Locate the cell with the specified text and output its [x, y] center coordinate. 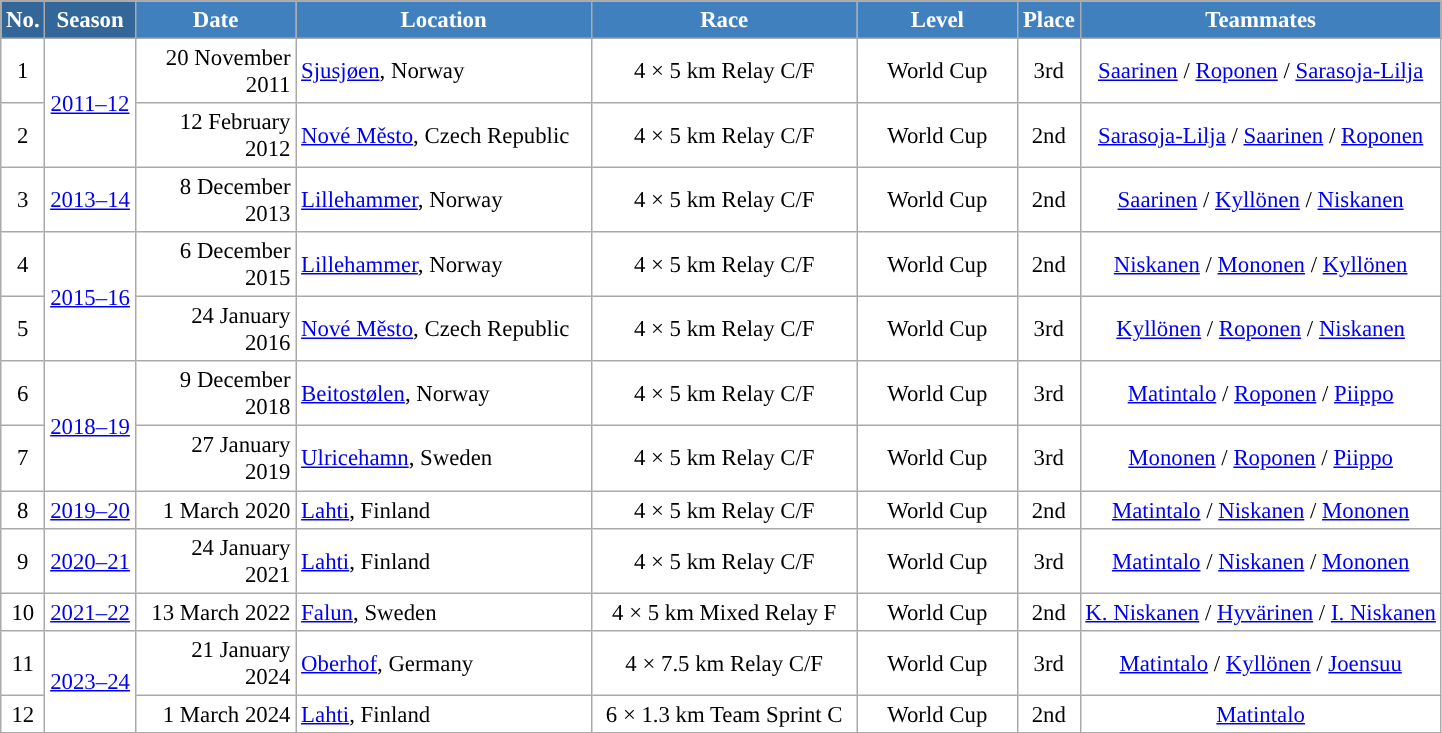
Season [90, 20]
11 [23, 662]
No. [23, 20]
8 [23, 510]
4 × 7.5 km Relay C/F [724, 662]
2018–19 [90, 426]
5 [23, 330]
2020–21 [90, 560]
Saarinen / Kyllönen / Niskanen [1260, 200]
Location [444, 20]
Level [938, 20]
Teammates [1260, 20]
K. Niskanen / Hyvärinen / I. Niskanen [1260, 612]
Niskanen / Mononen / Kyllönen [1260, 264]
2015–16 [90, 296]
13 March 2022 [216, 612]
Place [1049, 20]
Matintalo [1260, 714]
Beitostølen, Norway [444, 394]
9 December 2018 [216, 394]
12 [23, 714]
24 January 2021 [216, 560]
1 March 2020 [216, 510]
2021–22 [90, 612]
Sarasoja-Lilja / Saarinen / Roponen [1260, 136]
Race [724, 20]
10 [23, 612]
3 [23, 200]
1 March 2024 [216, 714]
27 January 2019 [216, 458]
2 [23, 136]
Sjusjøen, Norway [444, 72]
24 January 2016 [216, 330]
7 [23, 458]
Kyllönen / Roponen / Niskanen [1260, 330]
2019–20 [90, 510]
21 January 2024 [216, 662]
6 [23, 394]
6 December 2015 [216, 264]
9 [23, 560]
Oberhof, Germany [444, 662]
2011–12 [90, 104]
Saarinen / Roponen / Sarasoja-Lilja [1260, 72]
4 [23, 264]
2023–24 [90, 681]
Falun, Sweden [444, 612]
4 × 5 km Mixed Relay F [724, 612]
Mononen / Roponen / Piippo [1260, 458]
20 November 2011 [216, 72]
1 [23, 72]
2013–14 [90, 200]
Matintalo / Kyllönen / Joensuu [1260, 662]
Ulricehamn, Sweden [444, 458]
6 × 1.3 km Team Sprint C [724, 714]
Matintalo / Roponen / Piippo [1260, 394]
Date [216, 20]
12 February 2012 [216, 136]
8 December 2013 [216, 200]
